Detect which cell encompasses the target text, then output its [X, Y] center coordinate. 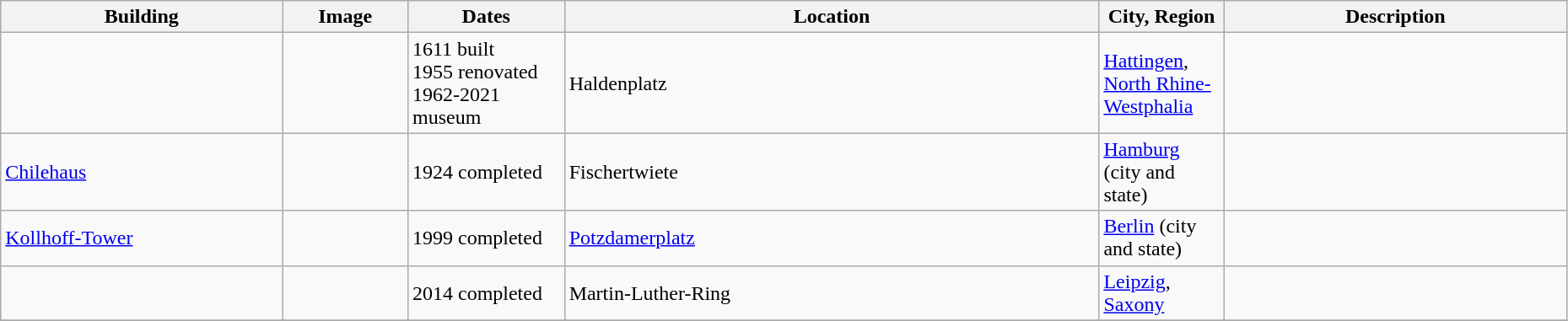
Leipzig, Saxony [1162, 293]
Description [1395, 17]
Location [832, 17]
Image [346, 17]
Berlin (city and state) [1162, 238]
Dates [486, 17]
Haldenplatz [832, 83]
Chilehaus [142, 172]
Kollhoff-Tower [142, 238]
City, Region [1162, 17]
Hattingen, North Rhine-Westphalia [1162, 83]
Building [142, 17]
1611 built1955 renovated1962-2021 museum [486, 83]
1999 completed [486, 238]
Martin-Luther-Ring [832, 293]
Hamburg (city and state) [1162, 172]
Fischertwiete [832, 172]
1924 completed [486, 172]
Potzdamerplatz [832, 238]
2014 completed [486, 293]
